Provide the (x, y) coordinate of the cell's center where the given text is located.  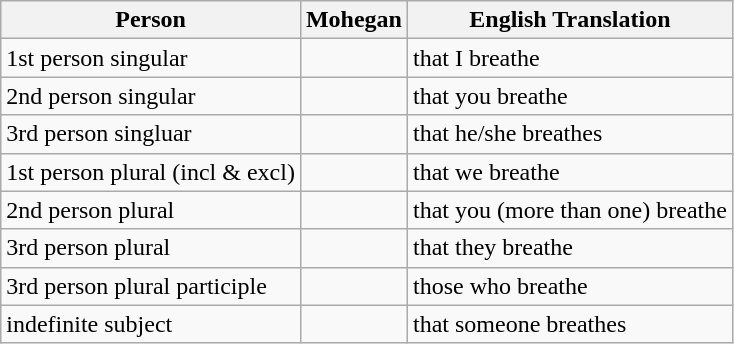
1st person plural (incl & excl) (151, 172)
that we breathe (570, 172)
Mohegan (354, 20)
that they breathe (570, 248)
3rd person plural participle (151, 286)
that someone breathes (570, 324)
indefinite subject (151, 324)
3rd person plural (151, 248)
Person (151, 20)
those who breathe (570, 286)
that he/she breathes (570, 134)
1st person singular (151, 58)
2nd person plural (151, 210)
English Translation (570, 20)
2nd person singular (151, 96)
that you (more than one) breathe (570, 210)
3rd person singluar (151, 134)
that you breathe (570, 96)
that I breathe (570, 58)
